Detect which cell encompasses the target text, then output its [x, y] center coordinate. 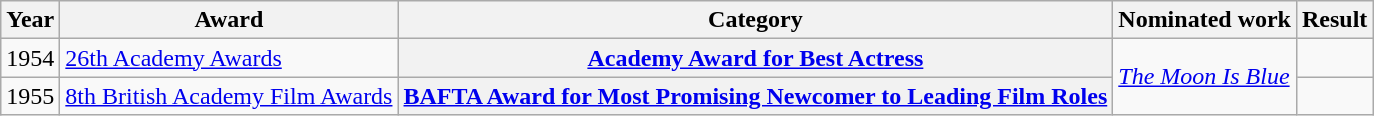
BAFTA Award for Most Promising Newcomer to Leading Film Roles [756, 96]
1954 [30, 58]
Award [229, 20]
Nominated work [1205, 20]
Result [1334, 20]
Category [756, 20]
Academy Award for Best Actress [756, 58]
The Moon Is Blue [1205, 77]
1955 [30, 96]
Year [30, 20]
8th British Academy Film Awards [229, 96]
26th Academy Awards [229, 58]
